Scan for the cell matching the given text and deliver its (X, Y) coordinate at center. 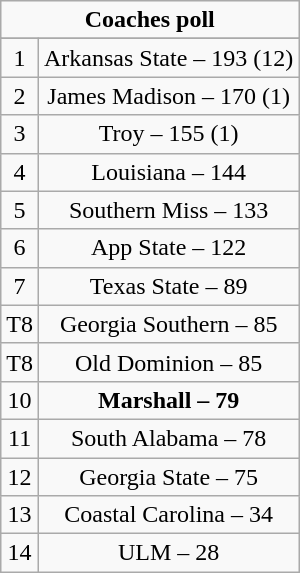
ULM – 28 (168, 553)
2 (20, 96)
Arkansas State – 193 (12) (168, 58)
4 (20, 172)
James Madison – 170 (1) (168, 96)
11 (20, 438)
12 (20, 477)
Coastal Carolina – 34 (168, 515)
Marshall – 79 (168, 400)
Georgia State – 75 (168, 477)
Louisiana – 144 (168, 172)
Texas State – 89 (168, 286)
Troy – 155 (1) (168, 134)
South Alabama – 78 (168, 438)
6 (20, 248)
Southern Miss – 133 (168, 210)
13 (20, 515)
Coaches poll (150, 20)
1 (20, 58)
7 (20, 286)
5 (20, 210)
14 (20, 553)
Old Dominion – 85 (168, 362)
10 (20, 400)
Georgia Southern – 85 (168, 324)
3 (20, 134)
App State – 122 (168, 248)
